Pinpoint the cell where the given text exists, returning its [x, y] midpoint coordinate. 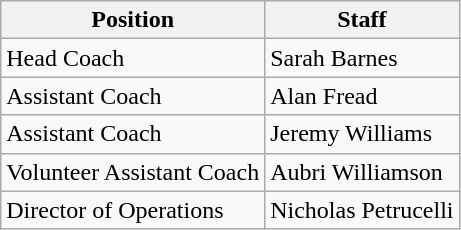
Nicholas Petrucelli [362, 210]
Position [133, 20]
Head Coach [133, 58]
Staff [362, 20]
Sarah Barnes [362, 58]
Director of Operations [133, 210]
Jeremy Williams [362, 134]
Alan Fread [362, 96]
Aubri Williamson [362, 172]
Volunteer Assistant Coach [133, 172]
